Capture the cell that displays the provided text and extract its [x, y] central coordinate. 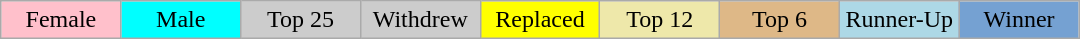
Withdrew [420, 20]
Top 6 [780, 20]
Female [61, 20]
Winner [1019, 20]
Runner-Up [899, 20]
Male [181, 20]
Replaced [540, 20]
Top 12 [660, 20]
Top 25 [301, 20]
